Output the (X, Y) coordinate of the center of the cell containing the given text.  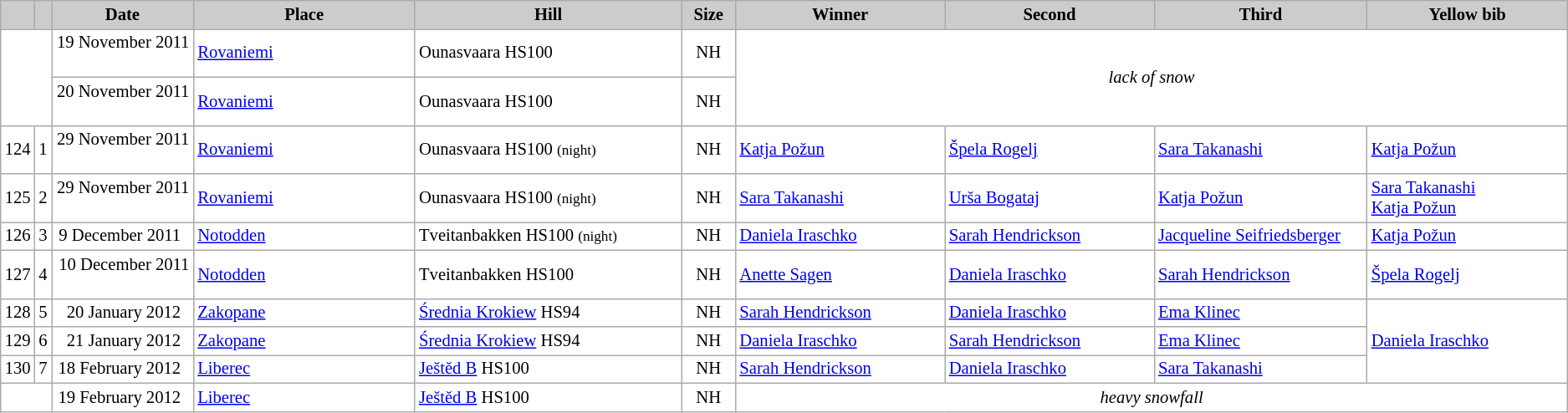
Second (1050, 14)
5 (43, 313)
heavy snowfall (1151, 397)
2 (43, 198)
18 February 2012 (123, 369)
Hill (549, 14)
Place (304, 14)
3 (43, 236)
Tveitanbakken HS100 (night) (549, 236)
129 (18, 340)
Date (123, 14)
4 (43, 274)
6 (43, 340)
lack of snow (1151, 77)
125 (18, 198)
Tveitanbakken HS100 (549, 274)
20 January 2012 (123, 313)
Sara Takanashi Katja Požun (1468, 198)
19 November 2011 (123, 53)
130 (18, 369)
9 December 2011 (123, 236)
128 (18, 313)
Anette Sagen (840, 274)
127 (18, 274)
Urša Bogataj (1050, 198)
7 (43, 369)
Yellow bib (1468, 14)
Jacqueline Seifriedsberger (1261, 236)
Winner (840, 14)
20 November 2011 (123, 101)
21 January 2012 (123, 340)
10 December 2011 (123, 274)
126 (18, 236)
124 (18, 150)
Size (708, 14)
Third (1261, 14)
19 February 2012 (123, 397)
1 (43, 150)
